Detect which cell encompasses the target text, then output its (x, y) center coordinate. 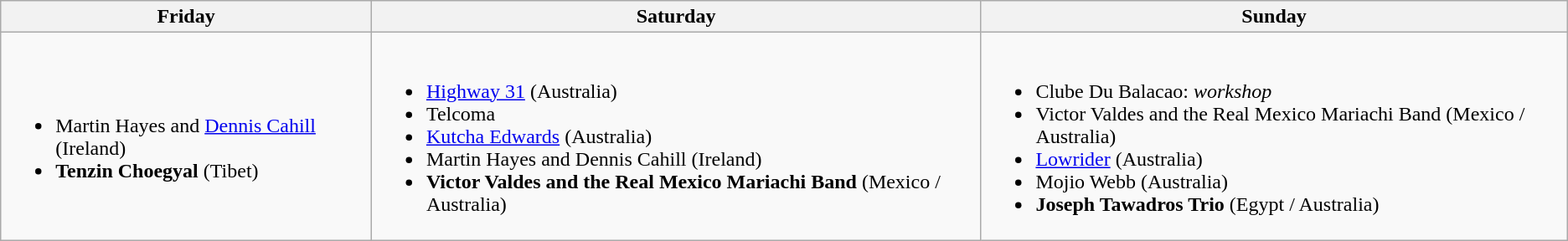
Sunday (1274, 17)
Martin Hayes and Dennis Cahill (Ireland)Tenzin Choegyal (Tibet) (186, 136)
Friday (186, 17)
Saturday (676, 17)
